From the cell containing the given text, extract its center point as [X, Y] coordinate. 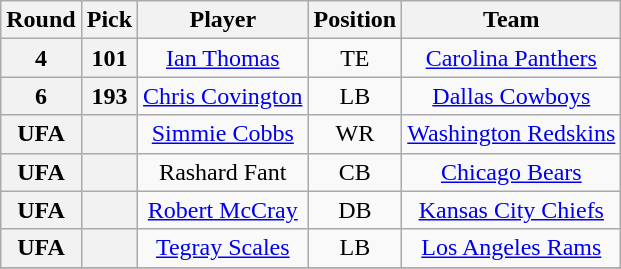
Position [355, 20]
Ian Thomas [223, 58]
Round [41, 20]
6 [41, 96]
Player [223, 20]
Chicago Bears [512, 172]
Chris Covington [223, 96]
Team [512, 20]
DB [355, 210]
WR [355, 134]
Carolina Panthers [512, 58]
TE [355, 58]
Kansas City Chiefs [512, 210]
Dallas Cowboys [512, 96]
Simmie Cobbs [223, 134]
4 [41, 58]
Tegray Scales [223, 248]
Washington Redskins [512, 134]
CB [355, 172]
Rashard Fant [223, 172]
Pick [109, 20]
Los Angeles Rams [512, 248]
193 [109, 96]
101 [109, 58]
Robert McCray [223, 210]
